For the text-containing cell, return its midpoint in (x, y) coordinate format. 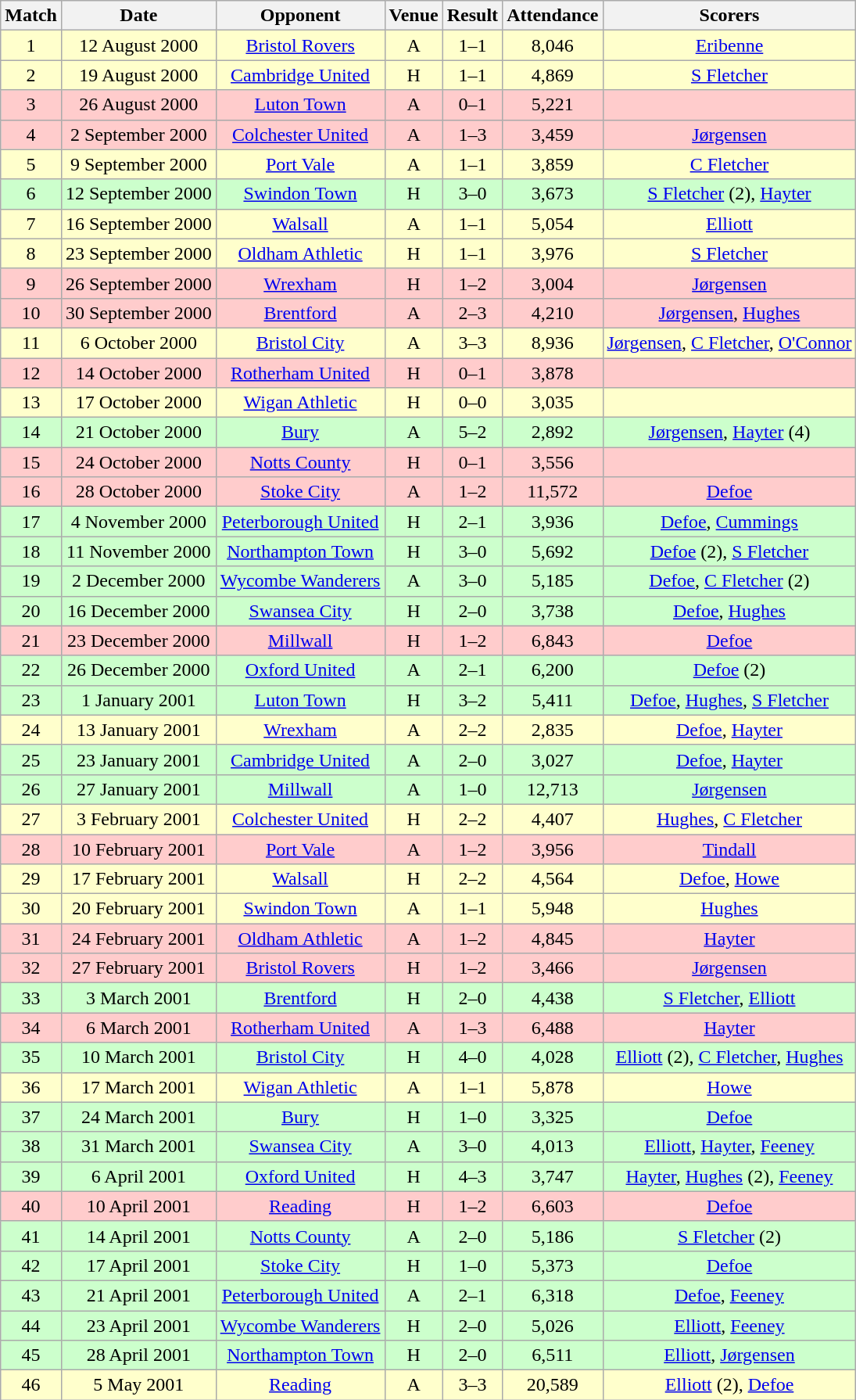
37 (31, 1117)
4,438 (553, 998)
6,603 (553, 1206)
23 (31, 700)
3 March 2001 (138, 998)
14 October 2000 (138, 373)
Opponent (300, 16)
4,028 (553, 1057)
Defoe (2) (729, 670)
Jørgensen, C Fletcher, O'Connor (729, 343)
5,185 (553, 581)
S Fletcher (2), Hayter (729, 194)
31 (31, 939)
32 (31, 968)
6 October 2000 (138, 343)
Date (138, 16)
16 December 2000 (138, 611)
24 (31, 730)
4 November 2000 (138, 522)
Defoe, C Fletcher (2) (729, 581)
Elliott (2), C Fletcher, Hughes (729, 1057)
5,878 (553, 1087)
13 (31, 403)
23 January 2001 (138, 759)
46 (31, 1385)
7 (31, 224)
5–2 (472, 433)
1 (31, 45)
10 (31, 313)
10 April 2001 (138, 1206)
5,411 (553, 700)
5,186 (553, 1236)
16 September 2000 (138, 224)
3,466 (553, 968)
26 September 2000 (138, 283)
26 (31, 789)
3,027 (553, 759)
3 February 2001 (138, 819)
24 February 2001 (138, 939)
Elliott, Hayter, Feeney (729, 1147)
39 (31, 1176)
Hughes, C Fletcher (729, 819)
4,564 (553, 879)
3 (31, 105)
5,373 (553, 1265)
3,859 (553, 164)
Hayter, Hughes (2), Feeney (729, 1176)
28 October 2000 (138, 492)
31 March 2001 (138, 1147)
12 August 2000 (138, 45)
24 March 2001 (138, 1117)
27 February 2001 (138, 968)
9 September 2000 (138, 164)
23 April 2001 (138, 1326)
20 February 2001 (138, 909)
11 November 2000 (138, 551)
Attendance (553, 16)
22 (31, 670)
5,026 (553, 1326)
4–3 (472, 1176)
Defoe, Hughes (729, 611)
20,589 (553, 1385)
6 March 2001 (138, 1028)
4,869 (553, 75)
19 August 2000 (138, 75)
2 December 2000 (138, 581)
4,210 (553, 313)
13 January 2001 (138, 730)
11 (31, 343)
11,572 (553, 492)
3–2 (472, 700)
Result (472, 16)
27 January 2001 (138, 789)
34 (31, 1028)
6,488 (553, 1028)
36 (31, 1087)
25 (31, 759)
28 (31, 849)
3,738 (553, 611)
Match (31, 16)
5,948 (553, 909)
Jørgensen, Hayter (4) (729, 433)
38 (31, 1147)
10 March 2001 (138, 1057)
12 September 2000 (138, 194)
9 (31, 283)
17 April 2001 (138, 1265)
20 (31, 611)
Elliott, Jørgensen (729, 1355)
8,936 (553, 343)
12,713 (553, 789)
10 February 2001 (138, 849)
Elliott (729, 224)
6,843 (553, 641)
45 (31, 1355)
21 October 2000 (138, 433)
26 December 2000 (138, 670)
6 April 2001 (138, 1176)
2,892 (553, 433)
S Fletcher (2) (729, 1236)
17 February 2001 (138, 879)
42 (31, 1265)
29 (31, 879)
17 October 2000 (138, 403)
23 September 2000 (138, 253)
43 (31, 1295)
Venue (414, 16)
Defoe (2), S Fletcher (729, 551)
3,035 (553, 403)
6,511 (553, 1355)
4,845 (553, 939)
5 May 2001 (138, 1385)
Elliott, Feeney (729, 1326)
5,221 (553, 105)
Hughes (729, 909)
21 (31, 641)
3,936 (553, 522)
30 September 2000 (138, 313)
Scorers (729, 16)
3,004 (553, 283)
Defoe, Feeney (729, 1295)
14 April 2001 (138, 1236)
Eribenne (729, 45)
2,835 (553, 730)
Defoe, Cummings (729, 522)
S Fletcher, Elliott (729, 998)
Tindall (729, 849)
6,200 (553, 670)
44 (31, 1326)
6 (31, 194)
2–3 (472, 313)
17 (31, 522)
6,318 (553, 1295)
8 (31, 253)
24 October 2000 (138, 462)
30 (31, 909)
Elliott (2), Defoe (729, 1385)
12 (31, 373)
19 (31, 581)
3,673 (553, 194)
2 September 2000 (138, 135)
28 April 2001 (138, 1355)
21 April 2001 (138, 1295)
4–0 (472, 1057)
35 (31, 1057)
16 (31, 492)
5,692 (553, 551)
41 (31, 1236)
33 (31, 998)
Jørgensen, Hughes (729, 313)
3,976 (553, 253)
Howe (729, 1087)
27 (31, 819)
3,956 (553, 849)
3,747 (553, 1176)
8,046 (553, 45)
3,556 (553, 462)
1 January 2001 (138, 700)
15 (31, 462)
40 (31, 1206)
3,878 (553, 373)
5,054 (553, 224)
2 (31, 75)
C Fletcher (729, 164)
4,013 (553, 1147)
17 March 2001 (138, 1087)
3,325 (553, 1117)
14 (31, 433)
5 (31, 164)
26 August 2000 (138, 105)
Defoe, Hughes, S Fletcher (729, 700)
18 (31, 551)
23 December 2000 (138, 641)
0–0 (472, 403)
3,459 (553, 135)
Defoe, Howe (729, 879)
4,407 (553, 819)
4 (31, 135)
